From the cell containing the given text, extract its center point as (X, Y) coordinate. 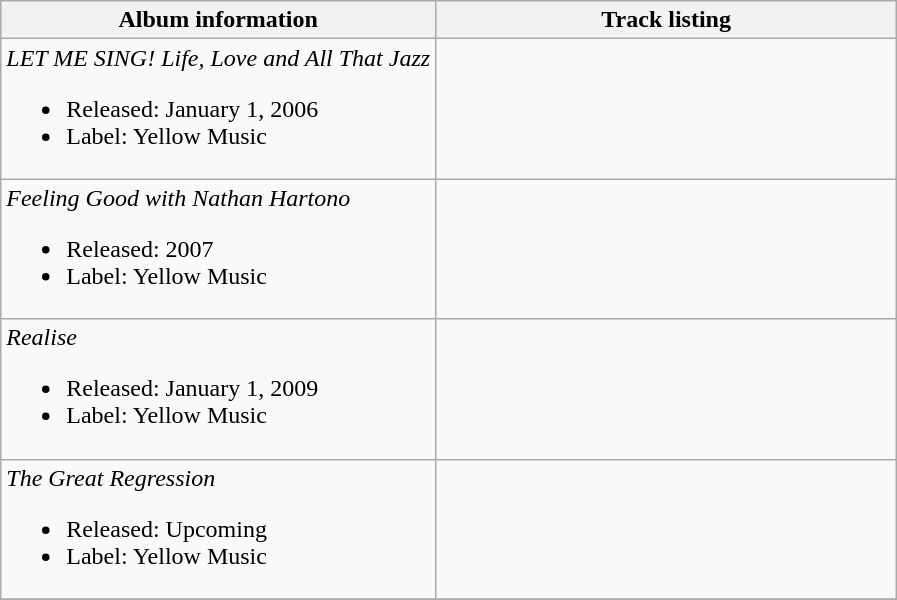
The Great RegressionReleased: UpcomingLabel: Yellow Music (218, 529)
Album information (218, 20)
Feeling Good with Nathan HartonoReleased: 2007Label: Yellow Music (218, 249)
Track listing (666, 20)
LET ME SING! Life, Love and All That JazzReleased: January 1, 2006Label: Yellow Music (218, 109)
RealiseReleased: January 1, 2009Label: Yellow Music (218, 389)
